Extract the [X, Y] coordinate from the center of the cell holding the provided text.  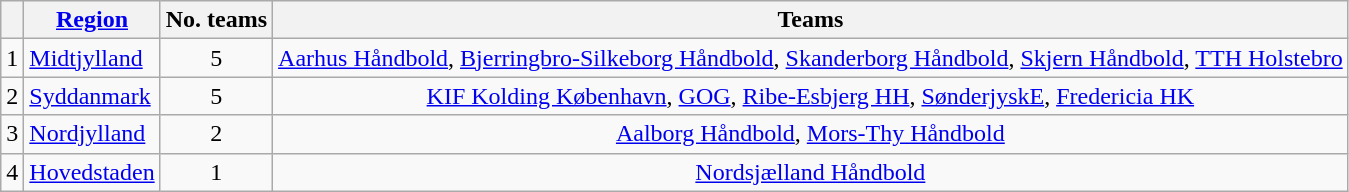
4 [12, 172]
Hovedstaden [92, 172]
Teams [811, 20]
Nordjylland [92, 134]
Region [92, 20]
Aalborg Håndbold, Mors-Thy Håndbold [811, 134]
3 [12, 134]
No. teams [216, 20]
Midtjylland [92, 58]
KIF Kolding København, GOG, Ribe-Esbjerg HH, SønderjyskE, Fredericia HK [811, 96]
Nordsjælland Håndbold [811, 172]
Aarhus Håndbold, Bjerringbro-Silkeborg Håndbold, Skanderborg Håndbold, Skjern Håndbold, TTH Holstebro [811, 58]
Syddanmark [92, 96]
